Return (X, Y) of the center of cell containing provided text 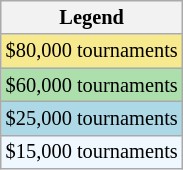
$60,000 tournaments (92, 85)
Legend (92, 17)
$80,000 tournaments (92, 51)
$15,000 tournaments (92, 152)
$25,000 tournaments (92, 118)
